Output the [X, Y] coordinate of the center of the cell containing the given text.  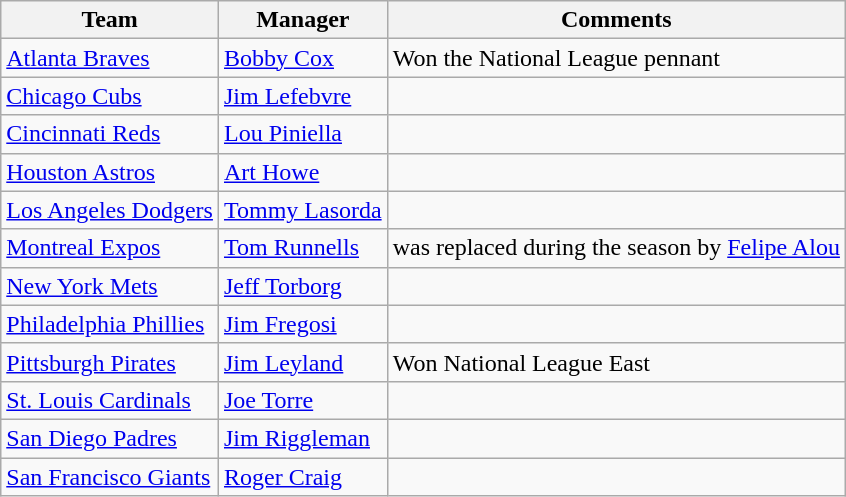
Won the National League pennant [616, 58]
Tommy Lasorda [302, 210]
Manager [302, 20]
Roger Craig [302, 477]
Tom Runnells [302, 248]
New York Mets [110, 286]
Los Angeles Dodgers [110, 210]
Montreal Expos [110, 248]
Houston Astros [110, 172]
Team [110, 20]
Jim Leyland [302, 362]
San Diego Padres [110, 438]
was replaced during the season by Felipe Alou [616, 248]
Bobby Cox [302, 58]
Jim Fregosi [302, 324]
Jim Lefebvre [302, 96]
Atlanta Braves [110, 58]
Pittsburgh Pirates [110, 362]
Jim Riggleman [302, 438]
Philadelphia Phillies [110, 324]
Art Howe [302, 172]
Joe Torre [302, 400]
Jeff Torborg [302, 286]
Comments [616, 20]
San Francisco Giants [110, 477]
Lou Piniella [302, 134]
Won National League East [616, 362]
Chicago Cubs [110, 96]
Cincinnati Reds [110, 134]
St. Louis Cardinals [110, 400]
